Scan for the cell matching the given text and deliver its [X, Y] coordinate at center. 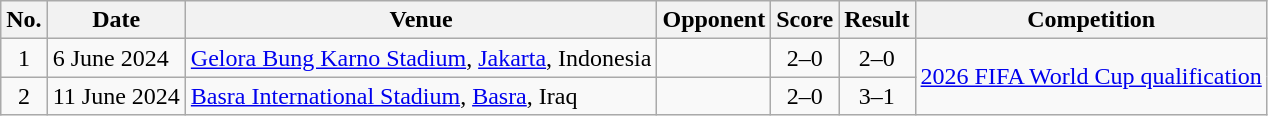
Basra International Stadium, Basra, Iraq [421, 96]
Score [805, 20]
Venue [421, 20]
Gelora Bung Karno Stadium, Jakarta, Indonesia [421, 58]
Date [116, 20]
Competition [1091, 20]
1 [24, 58]
Result [877, 20]
11 June 2024 [116, 96]
2 [24, 96]
No. [24, 20]
2026 FIFA World Cup qualification [1091, 77]
6 June 2024 [116, 58]
3–1 [877, 96]
Opponent [714, 20]
